Scan for the cell matching the given text and deliver its (x, y) coordinate at center. 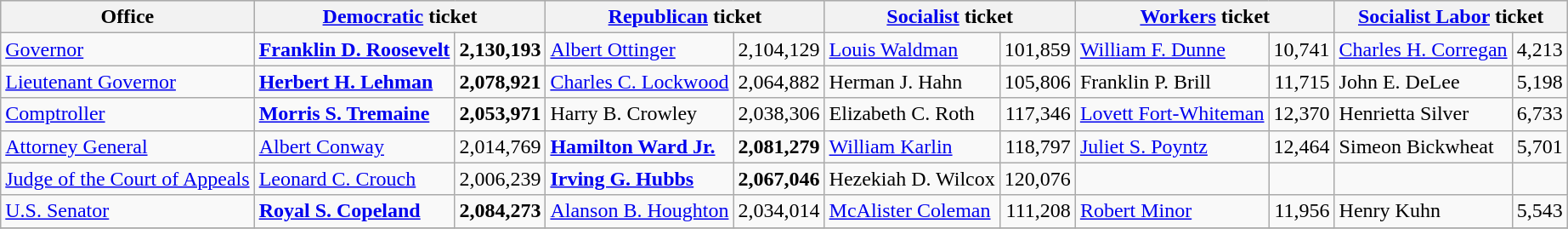
12,464 (1302, 146)
2,084,273 (500, 211)
2,064,882 (778, 82)
Charles C. Lockwood (639, 82)
Democratic ticket (399, 17)
2,006,239 (500, 179)
120,076 (1037, 179)
Charles H. Corregan (1423, 49)
Governor (127, 49)
Attorney General (127, 146)
William F. Dunne (1172, 49)
Alanson B. Houghton (639, 211)
Juliet S. Poyntz (1172, 146)
5,543 (1540, 211)
Socialist ticket (950, 17)
Franklin D. Roosevelt (354, 49)
2,104,129 (778, 49)
Republican ticket (685, 17)
117,346 (1037, 114)
Henrietta Silver (1423, 114)
Herbert H. Lehman (354, 82)
2,078,921 (500, 82)
Morris S. Tremaine (354, 114)
Albert Conway (354, 146)
10,741 (1302, 49)
Hamilton Ward Jr. (639, 146)
118,797 (1037, 146)
Lovett Fort-Whiteman (1172, 114)
111,208 (1037, 211)
4,213 (1540, 49)
John E. DeLee (1423, 82)
Hezekiah D. Wilcox (912, 179)
Elizabeth C. Roth (912, 114)
Simeon Bickwheat (1423, 146)
5,701 (1540, 146)
Royal S. Copeland (354, 211)
William Karlin (912, 146)
2,014,769 (500, 146)
6,733 (1540, 114)
2,038,306 (778, 114)
Louis Waldman (912, 49)
Franklin P. Brill (1172, 82)
Comptroller (127, 114)
101,859 (1037, 49)
Robert Minor (1172, 211)
2,067,046 (778, 179)
Judge of the Court of Appeals (127, 179)
Workers ticket (1205, 17)
Albert Ottinger (639, 49)
Herman J. Hahn (912, 82)
Henry Kuhn (1423, 211)
Irving G. Hubbs (639, 179)
5,198 (1540, 82)
11,956 (1302, 211)
2,081,279 (778, 146)
Harry B. Crowley (639, 114)
11,715 (1302, 82)
Socialist Labor ticket (1451, 17)
2,130,193 (500, 49)
2,053,971 (500, 114)
2,034,014 (778, 211)
105,806 (1037, 82)
McAlister Coleman (912, 211)
Leonard C. Crouch (354, 179)
Office (127, 17)
U.S. Senator (127, 211)
12,370 (1302, 114)
Lieutenant Governor (127, 82)
